Output the (x, y) coordinate of the center of the cell containing the given text.  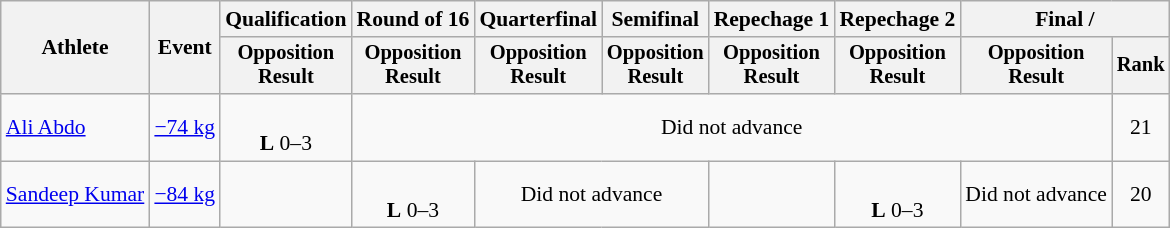
−84 kg (184, 194)
Event (184, 48)
Rank (1141, 66)
Round of 16 (412, 19)
−74 kg (184, 128)
Final / (1064, 19)
Sandeep Kumar (76, 194)
21 (1141, 128)
Semifinal (656, 19)
20 (1141, 194)
Quarterfinal (538, 19)
Ali Abdo (76, 128)
Qualification (286, 19)
Repechage 2 (897, 19)
Repechage 1 (772, 19)
Athlete (76, 48)
